Capture the cell that displays the provided text and extract its [X, Y] central coordinate. 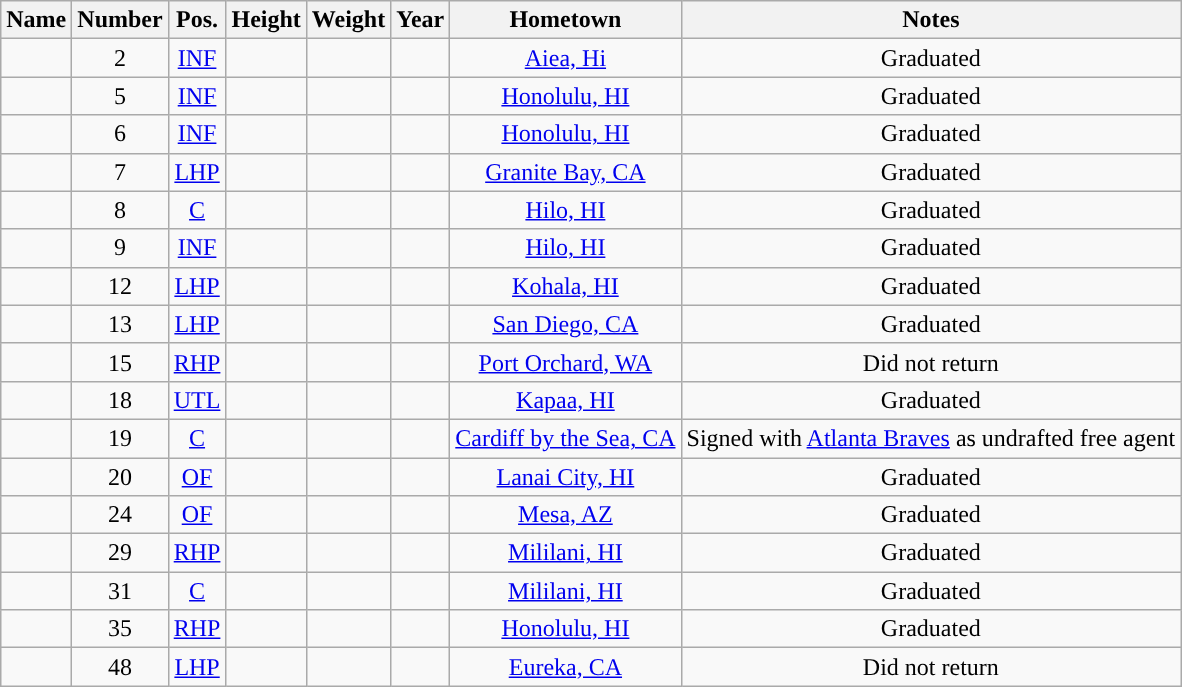
Aiea, Hi [566, 58]
24 [120, 515]
Granite Bay, CA [566, 172]
29 [120, 553]
19 [120, 438]
12 [120, 286]
35 [120, 629]
5 [120, 96]
15 [120, 362]
Cardiff by the Sea, CA [566, 438]
13 [120, 324]
Kapaa, HI [566, 400]
Pos. [197, 20]
Eureka, CA [566, 667]
Kohala, HI [566, 286]
31 [120, 591]
8 [120, 210]
Lanai City, HI [566, 477]
20 [120, 477]
9 [120, 248]
Mesa, AZ [566, 515]
6 [120, 134]
Hometown [566, 20]
Signed with Atlanta Braves as undrafted free agent [931, 438]
Number [120, 20]
18 [120, 400]
San Diego, CA [566, 324]
Port Orchard, WA [566, 362]
2 [120, 58]
7 [120, 172]
Name [36, 20]
Height [266, 20]
UTL [197, 400]
48 [120, 667]
Weight [348, 20]
Notes [931, 20]
Year [420, 20]
